Output the (X, Y) coordinate of the center of the cell containing the given text.  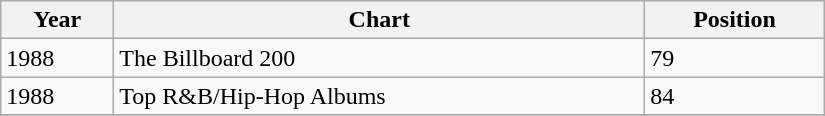
Year (58, 20)
84 (734, 96)
The Billboard 200 (380, 58)
Top R&B/Hip-Hop Albums (380, 96)
79 (734, 58)
Chart (380, 20)
Position (734, 20)
